For the text-containing cell, return its midpoint in (X, Y) coordinate format. 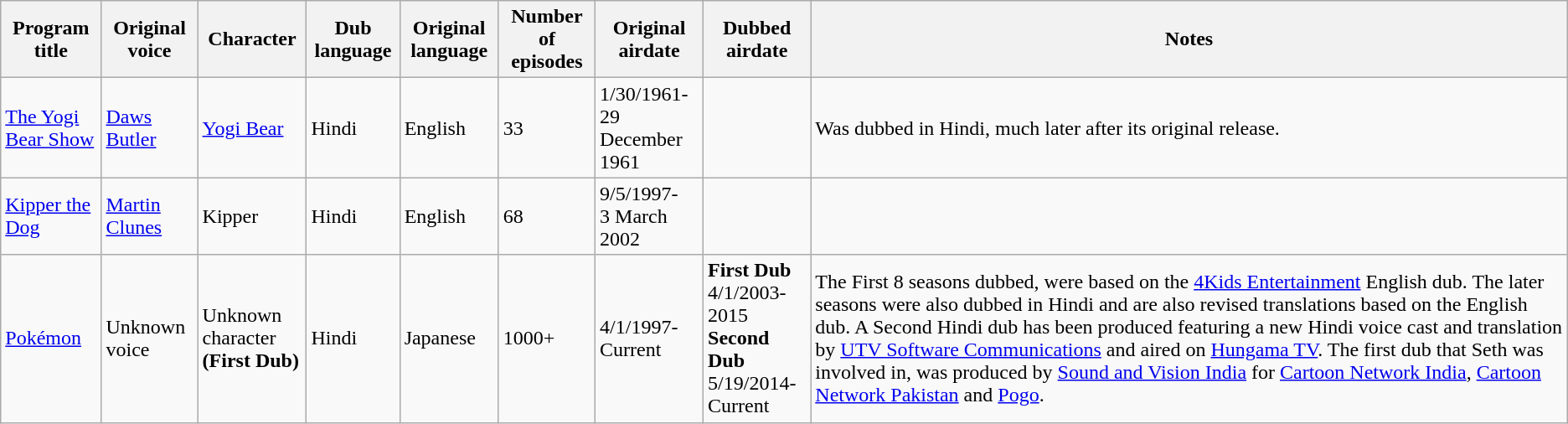
Yogi Bear (252, 127)
33 (546, 127)
Dub language (353, 39)
Program title (51, 39)
Dubbed airdate (757, 39)
1000+ (546, 339)
9/5/1997-3 March 2002 (650, 216)
Number of episodes (546, 39)
1/30/1961-29 December 1961 (650, 127)
68 (546, 216)
Pokémon (51, 339)
Original voice (149, 39)
Martin Clunes (149, 216)
Unknown voice (149, 339)
Japanese (449, 339)
Original airdate (650, 39)
First Dub 4/1/2003-2015 Second Dub 5/19/2014-Current (757, 339)
Daws Butler (149, 127)
Character (252, 39)
The Yogi Bear Show (51, 127)
Unknown character (First Dub) (252, 339)
Kipper the Dog (51, 216)
4/1/1997-Current (650, 339)
Kipper (252, 216)
Was dubbed in Hindi, much later after its original release. (1189, 127)
Original language (449, 39)
Notes (1189, 39)
